Identify which cell holds the provided text, then report its (x, y) central coordinate. 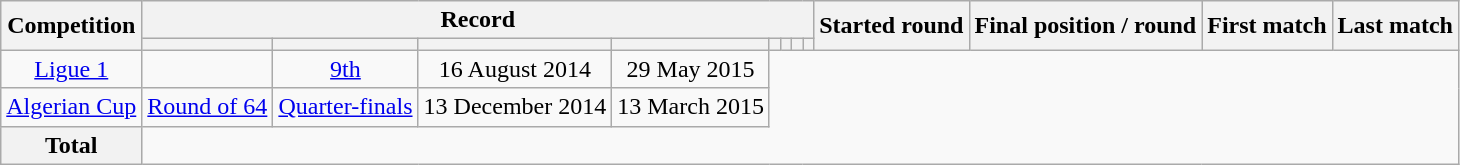
First match (1267, 26)
Record (478, 20)
29 May 2015 (691, 69)
13 March 2015 (691, 107)
13 December 2014 (515, 107)
16 August 2014 (515, 69)
Ligue 1 (72, 69)
Round of 64 (208, 107)
Quarter-finals (346, 107)
9th (346, 69)
Total (72, 145)
Last match (1395, 26)
Started round (892, 26)
Algerian Cup (72, 107)
Final position / round (1086, 26)
Competition (72, 26)
